Pinpoint the cell where the given text exists, returning its (x, y) midpoint coordinate. 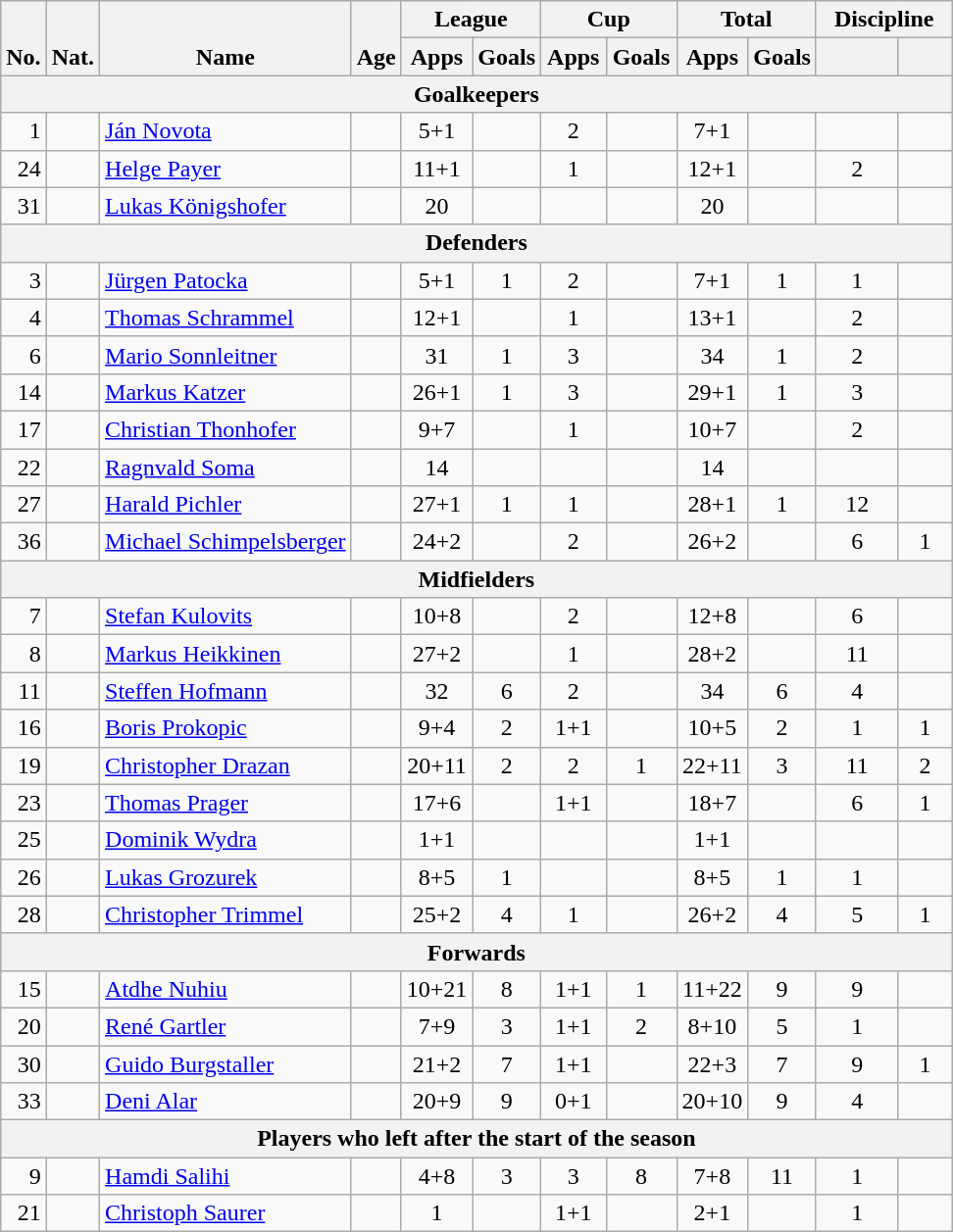
25 (24, 840)
Ragnvald Soma (226, 468)
27+1 (437, 505)
Lukas Königshofer (226, 206)
29+1 (712, 392)
9+4 (437, 728)
Hamdi Salihi (226, 1176)
13+1 (712, 318)
Defenders (476, 243)
Cup (610, 20)
2+1 (712, 1213)
Thomas Prager (226, 803)
8+10 (712, 1026)
10+21 (437, 989)
28 (24, 914)
Goalkeepers (476, 94)
28+1 (712, 505)
7+9 (437, 1026)
Age (376, 38)
26 (24, 877)
27 (24, 505)
Harald Pichler (226, 505)
Steffen Hofmann (226, 691)
10+7 (712, 429)
Nat. (73, 38)
Atdhe Nuhiu (226, 989)
12+8 (712, 616)
36 (24, 542)
League (471, 20)
20+11 (437, 765)
17+6 (437, 803)
28+2 (712, 654)
Ján Novota (226, 131)
22+11 (712, 765)
18+7 (712, 803)
Name (226, 38)
Midfielders (476, 579)
Thomas Schrammel (226, 318)
Markus Heikkinen (226, 654)
0+1 (575, 1102)
Markus Katzer (226, 392)
Guido Burgstaller (226, 1063)
Dominik Wydra (226, 840)
Christopher Drazan (226, 765)
Players who left after the start of the season (476, 1139)
27+2 (437, 654)
12 (857, 505)
20+9 (437, 1102)
Deni Alar (226, 1102)
11+1 (437, 169)
Jürgen Patocka (226, 280)
25+2 (437, 914)
11+22 (712, 989)
Christoph Saurer (226, 1213)
Lukas Grozurek (226, 877)
Forwards (476, 952)
20+10 (712, 1102)
21+2 (437, 1063)
Boris Prokopic (226, 728)
Michael Schimpelsberger (226, 542)
23 (24, 803)
15 (24, 989)
17 (24, 429)
Christian Thonhofer (226, 429)
4+8 (437, 1176)
22 (24, 468)
21 (24, 1213)
24+2 (437, 542)
René Gartler (226, 1026)
16 (24, 728)
7+8 (712, 1176)
22+3 (712, 1063)
Helge Payer (226, 169)
10+8 (437, 616)
Discipline (884, 20)
10+5 (712, 728)
24 (24, 169)
19 (24, 765)
Total (746, 20)
26+1 (437, 392)
32 (437, 691)
9+7 (437, 429)
Stefan Kulovits (226, 616)
30 (24, 1063)
Christopher Trimmel (226, 914)
Mario Sonnleitner (226, 355)
No. (24, 38)
33 (24, 1102)
